Extract the [x, y] coordinate from the center of the cell holding the provided text.  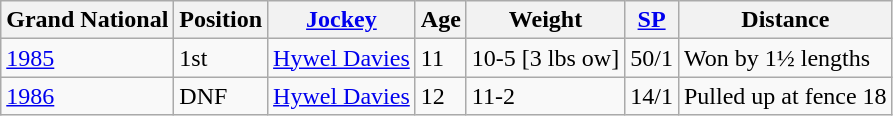
1st [221, 58]
1985 [88, 58]
Position [221, 20]
50/1 [652, 58]
Grand National [88, 20]
11 [440, 58]
Jockey [342, 20]
11-2 [545, 96]
10-5 [3 lbs ow] [545, 58]
Distance [785, 20]
Weight [545, 20]
Pulled up at fence 18 [785, 96]
12 [440, 96]
1986 [88, 96]
DNF [221, 96]
Won by 1½ lengths [785, 58]
SP [652, 20]
Age [440, 20]
14/1 [652, 96]
